Pinpoint the cell where the given text exists, returning its [x, y] midpoint coordinate. 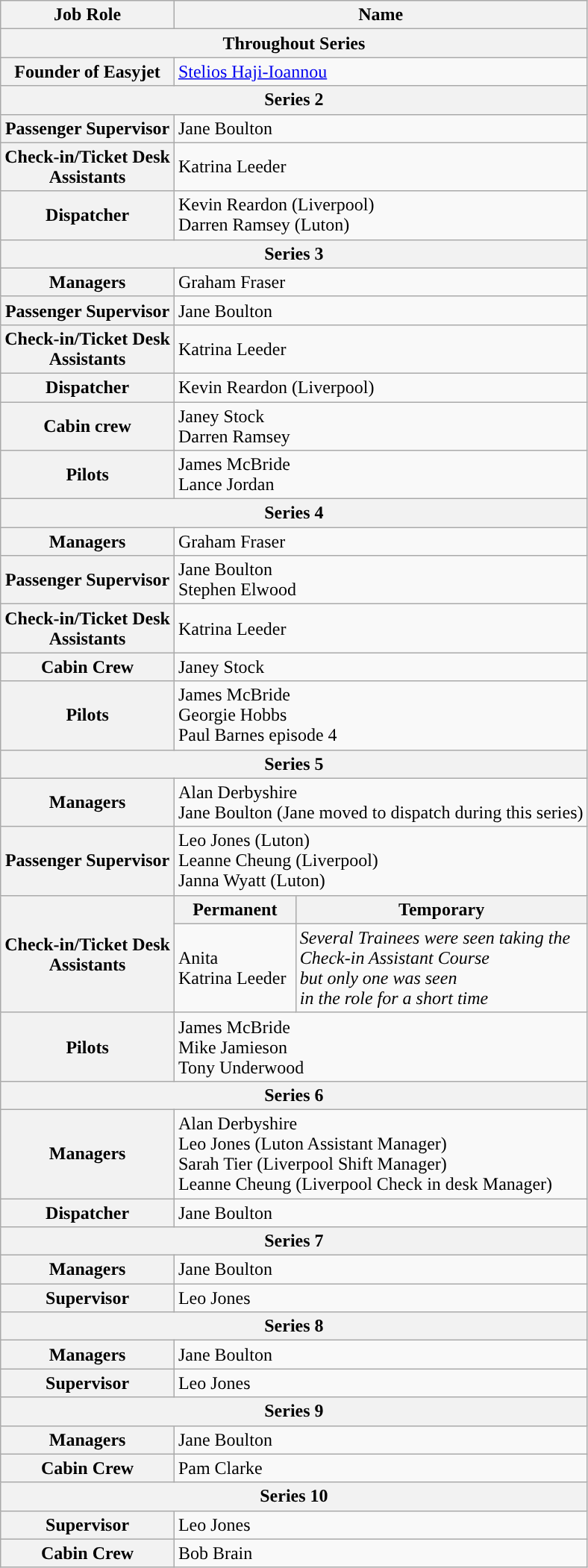
Series 4 [294, 513]
Job Role [88, 15]
Series 9 [294, 1411]
Leo Jones (Luton)Leanne Cheung (Liverpool)Janna Wyatt (Luton) [381, 861]
Series 6 [294, 1095]
James McBrideGeorgie HobbsPaul Barnes episode 4 [381, 715]
Bob Brain [381, 1553]
Alan DerbyshireLeo Jones (Luton Assistant Manager)Sarah Tier (Liverpool Shift Manager)Leanne Cheung (Liverpool Check in desk Manager) [381, 1153]
Series 5 [294, 764]
Several Trainees were seen taking theCheck-in Assistant Coursebut only one was seenin the role for a short time [442, 968]
Series 2 [294, 100]
Kevin Reardon (Liverpool) [381, 387]
Jane BoultonStephen Elwood [381, 580]
Pam Clarke [381, 1468]
Cabin crew [88, 425]
Series 7 [294, 1241]
Series 10 [294, 1496]
Series 8 [294, 1326]
Permanent [234, 909]
AnitaKatrina Leeder [234, 968]
Temporary [442, 909]
Janey StockDarren Ramsey [381, 425]
Janey Stock [381, 667]
Stelios Haji-Ioannou [381, 72]
Alan DerbyshireJane Boulton (Jane moved to dispatch during this series) [381, 803]
James McBrideLance Jordan [381, 474]
James McBrideMike JamiesonTony Underwood [381, 1047]
Founder of Easyjet [88, 72]
Kevin Reardon (Liverpool)Darren Ramsey (Luton) [381, 215]
Throughout Series [294, 43]
Name [381, 15]
Series 3 [294, 254]
